Provide the (x, y) coordinate of the cell's center where the given text is located.  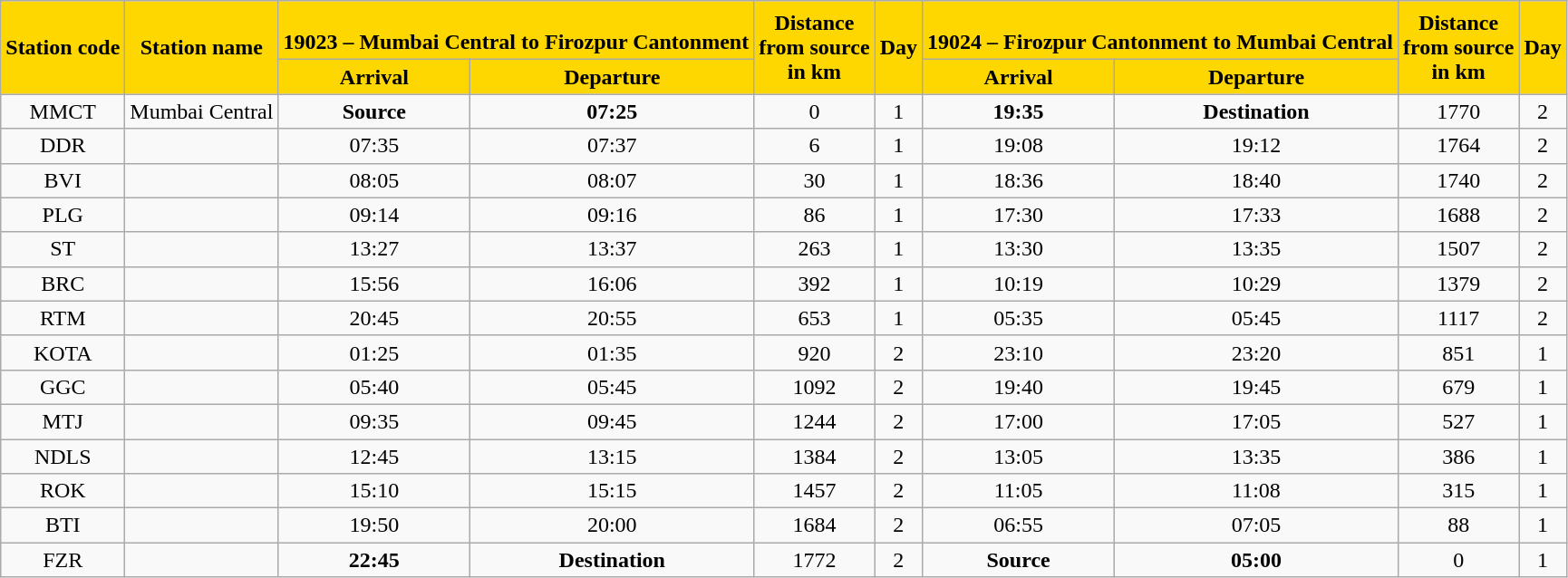
ST (63, 249)
NDLS (63, 456)
17:05 (1256, 421)
86 (814, 215)
19:12 (1256, 146)
1770 (1457, 111)
06:55 (1019, 525)
RTM (63, 318)
KOTA (63, 352)
18:36 (1019, 180)
30 (814, 180)
392 (814, 284)
Mumbai Central (201, 111)
679 (1457, 387)
653 (814, 318)
13:37 (613, 249)
851 (1457, 352)
09:35 (374, 421)
1244 (814, 421)
1117 (1457, 318)
FZR (63, 560)
19:35 (1019, 111)
20:45 (374, 318)
1684 (814, 525)
11:05 (1019, 491)
09:16 (613, 215)
GGC (63, 387)
15:56 (374, 284)
6 (814, 146)
22:45 (374, 560)
11:08 (1256, 491)
17:33 (1256, 215)
12:45 (374, 456)
17:30 (1019, 215)
19:50 (374, 525)
07:35 (374, 146)
13:30 (1019, 249)
19023 – Mumbai Central to Firozpur Cantonment (517, 31)
05:35 (1019, 318)
07:37 (613, 146)
386 (1457, 456)
01:25 (374, 352)
19:08 (1019, 146)
08:05 (374, 180)
05:40 (374, 387)
05:00 (1256, 560)
23:10 (1019, 352)
13:15 (613, 456)
09:14 (374, 215)
19:45 (1256, 387)
20:00 (613, 525)
315 (1457, 491)
1740 (1457, 180)
07:25 (613, 111)
15:10 (374, 491)
16:06 (613, 284)
10:19 (1019, 284)
DDR (63, 146)
20:55 (613, 318)
1764 (1457, 146)
1772 (814, 560)
263 (814, 249)
10:29 (1256, 284)
1092 (814, 387)
1384 (814, 456)
527 (1457, 421)
01:35 (613, 352)
19:40 (1019, 387)
Station name (201, 47)
1688 (1457, 215)
1379 (1457, 284)
MMCT (63, 111)
23:20 (1256, 352)
09:45 (613, 421)
1457 (814, 491)
BTI (63, 525)
920 (814, 352)
PLG (63, 215)
08:07 (613, 180)
07:05 (1256, 525)
1507 (1457, 249)
17:00 (1019, 421)
88 (1457, 525)
13:27 (374, 249)
MTJ (63, 421)
ROK (63, 491)
15:15 (613, 491)
19024 – Firozpur Cantonment to Mumbai Central (1160, 31)
13:05 (1019, 456)
18:40 (1256, 180)
BRC (63, 284)
BVI (63, 180)
Station code (63, 47)
